Return the [x, y] coordinate for the center point of the cell that contains the specified text.  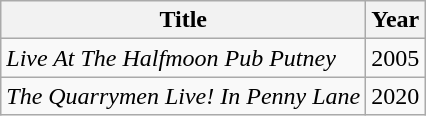
2005 [396, 58]
Year [396, 20]
Title [184, 20]
2020 [396, 96]
The Quarrymen Live! In Penny Lane [184, 96]
Live At The Halfmoon Pub Putney [184, 58]
